Return [X, Y] of the center of cell containing provided text 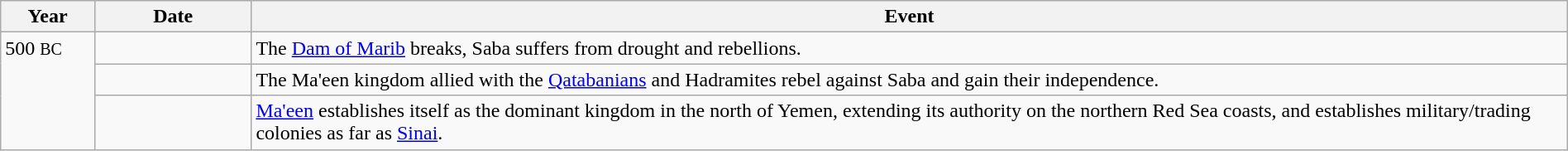
The Dam of Marib breaks, Saba suffers from drought and rebellions. [910, 48]
Event [910, 17]
Year [48, 17]
500 BC [48, 91]
The Ma'een kingdom allied with the Qatabanians and Hadramites rebel against Saba and gain their independence. [910, 80]
Date [172, 17]
